Return [x, y] of the center of cell containing provided text 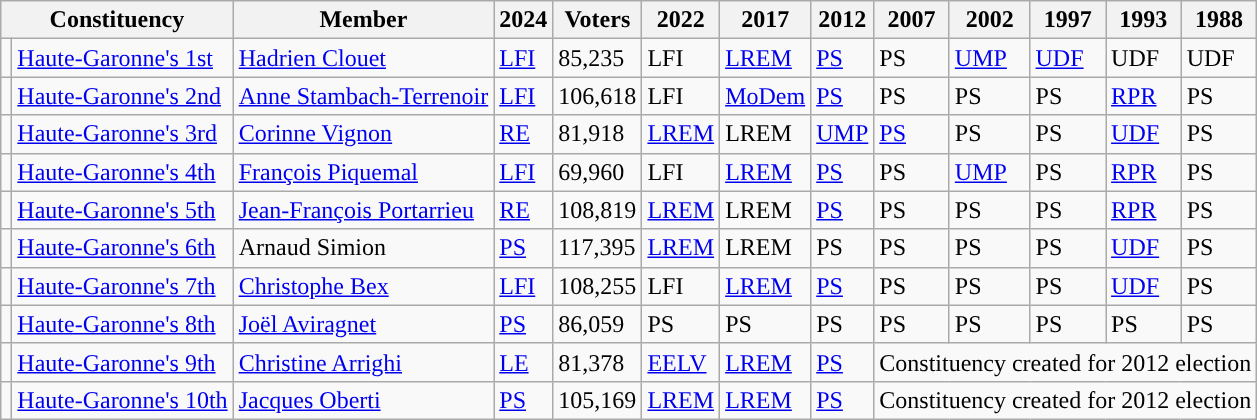
1993 [1144, 20]
108,819 [598, 210]
86,059 [598, 324]
Haute-Garonne's 2nd [122, 96]
Member [364, 20]
Hadrien Clouet [364, 58]
85,235 [598, 58]
Haute-Garonne's 6th [122, 248]
Haute-Garonne's 7th [122, 286]
Haute-Garonne's 8th [122, 324]
2012 [842, 20]
1988 [1219, 20]
Joël Aviragnet [364, 324]
Jacques Oberti [364, 400]
Voters [598, 20]
EELV [681, 362]
1997 [1068, 20]
Haute-Garonne's 9th [122, 362]
Jean-François Portarrieu [364, 210]
106,618 [598, 96]
François Piquemal [364, 172]
2024 [524, 20]
MoDem [766, 96]
Arnaud Simion [364, 248]
2007 [912, 20]
2017 [766, 20]
69,960 [598, 172]
Christine Arrighi [364, 362]
2022 [681, 20]
117,395 [598, 248]
Haute-Garonne's 4th [122, 172]
108,255 [598, 286]
81,378 [598, 362]
Haute-Garonne's 3rd [122, 134]
Corinne Vignon [364, 134]
105,169 [598, 400]
Haute-Garonne's 10th [122, 400]
Christophe Bex [364, 286]
2002 [990, 20]
Haute-Garonne's 5th [122, 210]
Haute-Garonne's 1st [122, 58]
81,918 [598, 134]
Anne Stambach-Terrenoir [364, 96]
LE [524, 362]
Constituency [117, 20]
